Output the (X, Y) coordinate of the center of the cell containing the given text.  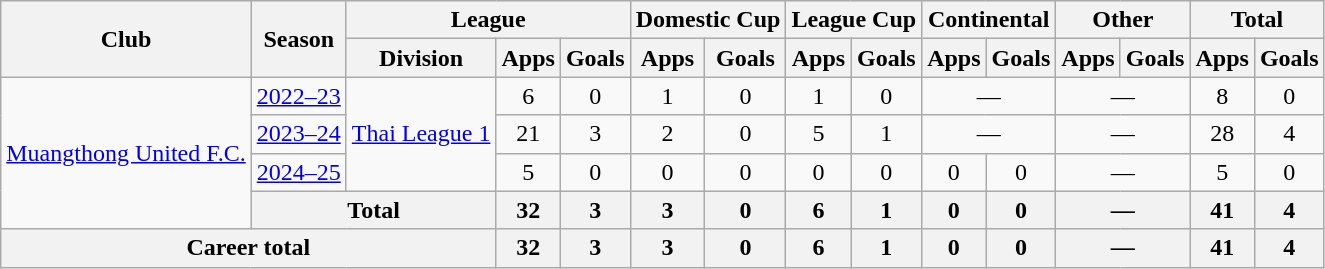
League Cup (854, 20)
Muangthong United F.C. (126, 153)
Thai League 1 (421, 134)
Domestic Cup (708, 20)
League (488, 20)
Career total (248, 248)
2024–25 (298, 172)
Other (1123, 20)
Season (298, 39)
21 (528, 134)
2022–23 (298, 96)
Club (126, 39)
2023–24 (298, 134)
Continental (989, 20)
2 (668, 134)
8 (1222, 96)
Division (421, 58)
28 (1222, 134)
